Output the (X, Y) coordinate of the center of the cell containing the given text.  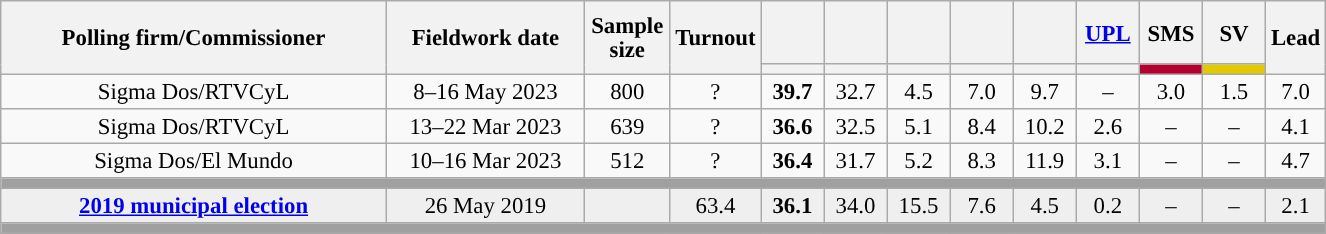
Turnout (716, 38)
2.1 (1296, 206)
7.6 (982, 206)
4.7 (1296, 162)
36.1 (792, 206)
0.2 (1108, 206)
8.3 (982, 162)
5.2 (918, 162)
Sigma Dos/El Mundo (194, 162)
3.0 (1170, 92)
2.6 (1108, 126)
Lead (1296, 38)
SV (1234, 32)
639 (627, 126)
8–16 May 2023 (485, 92)
36.6 (792, 126)
2019 municipal election (194, 206)
34.0 (856, 206)
36.4 (792, 162)
Fieldwork date (485, 38)
512 (627, 162)
800 (627, 92)
Sample size (627, 38)
11.9 (1044, 162)
8.4 (982, 126)
15.5 (918, 206)
Polling firm/Commissioner (194, 38)
9.7 (1044, 92)
SMS (1170, 32)
10.2 (1044, 126)
39.7 (792, 92)
5.1 (918, 126)
32.5 (856, 126)
32.7 (856, 92)
26 May 2019 (485, 206)
13–22 Mar 2023 (485, 126)
10–16 Mar 2023 (485, 162)
1.5 (1234, 92)
UPL (1108, 32)
4.1 (1296, 126)
63.4 (716, 206)
3.1 (1108, 162)
31.7 (856, 162)
